For the text-containing cell, return its midpoint in (X, Y) coordinate format. 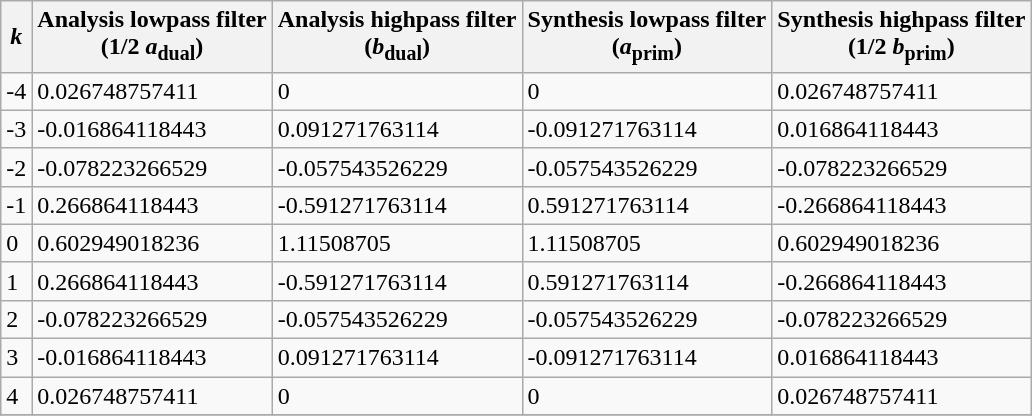
2 (16, 319)
-2 (16, 167)
-3 (16, 129)
Analysis highpass filter(bdual) (397, 36)
-1 (16, 205)
k (16, 36)
Synthesis highpass filter(1/2 bprim) (902, 36)
4 (16, 396)
1 (16, 281)
3 (16, 358)
-4 (16, 91)
Analysis lowpass filter(1/2 adual) (152, 36)
Synthesis lowpass filter(aprim) (647, 36)
